Determine the (x, y) coordinate at the center of the cell enclosing the given text.  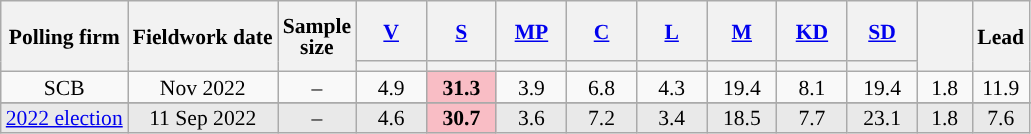
V (391, 31)
11 Sep 2022 (203, 118)
C (601, 31)
7.2 (601, 118)
SCB (64, 86)
3.4 (672, 118)
SD (882, 31)
31.3 (461, 86)
11.9 (1000, 86)
3.9 (531, 86)
7.6 (1000, 118)
18.5 (742, 118)
Polling firm (64, 36)
4.3 (672, 86)
MP (531, 31)
30.7 (461, 118)
M (742, 31)
4.9 (391, 86)
6.8 (601, 86)
Fieldwork date (203, 36)
Samplesize (317, 36)
L (672, 31)
S (461, 31)
Nov 2022 (203, 86)
23.1 (882, 118)
7.7 (812, 118)
4.6 (391, 118)
3.6 (531, 118)
8.1 (812, 86)
2022 election (64, 118)
Lead (1000, 36)
KD (812, 31)
